Search for the cell housing the specified text and yield its [X, Y] center coordinate. 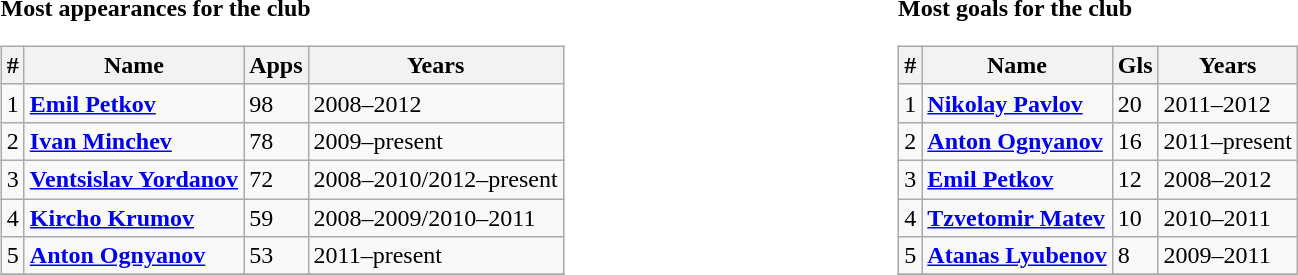
78 [276, 141]
2011–2012 [1228, 103]
59 [276, 217]
20 [1135, 103]
2009–2011 [1228, 256]
Nikolay Pavlov [1017, 103]
2008–2010/2012–present [436, 179]
Kircho Krumov [134, 217]
2010–2011 [1228, 217]
12 [1135, 179]
2008–2009/2010–2011 [436, 217]
8 [1135, 256]
16 [1135, 141]
Apps [276, 65]
72 [276, 179]
Gls [1135, 65]
10 [1135, 217]
Ivan Minchev [134, 141]
Tzvetomir Matev [1017, 217]
53 [276, 256]
Ventsislav Yordanov [134, 179]
2009–present [436, 141]
98 [276, 103]
Atanas Lyubenov [1017, 256]
